Identify which cell holds the provided text, then report its (X, Y) central coordinate. 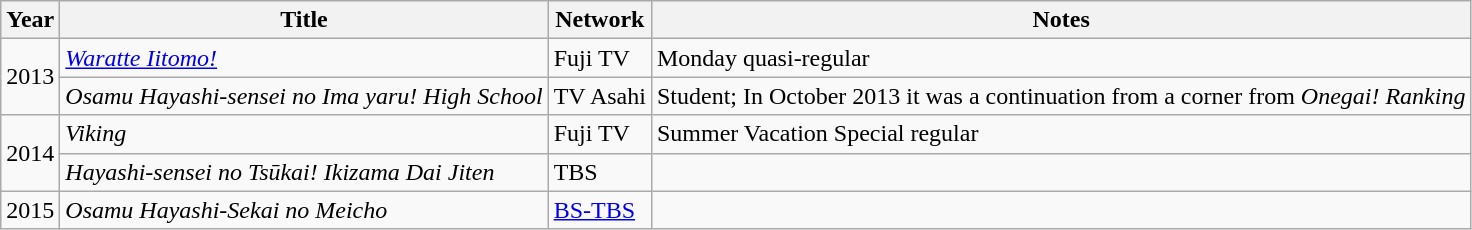
Viking (304, 134)
Osamu Hayashi-sensei no Ima yaru! High School (304, 96)
Waratte Iitomo! (304, 58)
Title (304, 20)
TBS (600, 172)
Summer Vacation Special regular (1061, 134)
Hayashi-sensei no Tsūkai! Ikizama Dai Jiten (304, 172)
2014 (30, 153)
Monday quasi-regular (1061, 58)
Network (600, 20)
Student; In October 2013 it was a continuation from a corner from Onegai! Ranking (1061, 96)
BS-TBS (600, 210)
TV Asahi (600, 96)
2013 (30, 77)
2015 (30, 210)
Osamu Hayashi-Sekai no Meicho (304, 210)
Year (30, 20)
Notes (1061, 20)
